Return [x, y] of the center of cell containing provided text 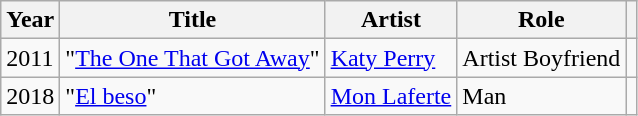
"The One That Got Away" [192, 58]
"El beso" [192, 96]
Title [192, 20]
2018 [30, 96]
Artist [391, 20]
2011 [30, 58]
Role [542, 20]
Man [542, 96]
Year [30, 20]
Katy Perry [391, 58]
Mon Laferte [391, 96]
Artist Boyfriend [542, 58]
